Provide the (x, y) coordinate of the cell's center where the given text is located.  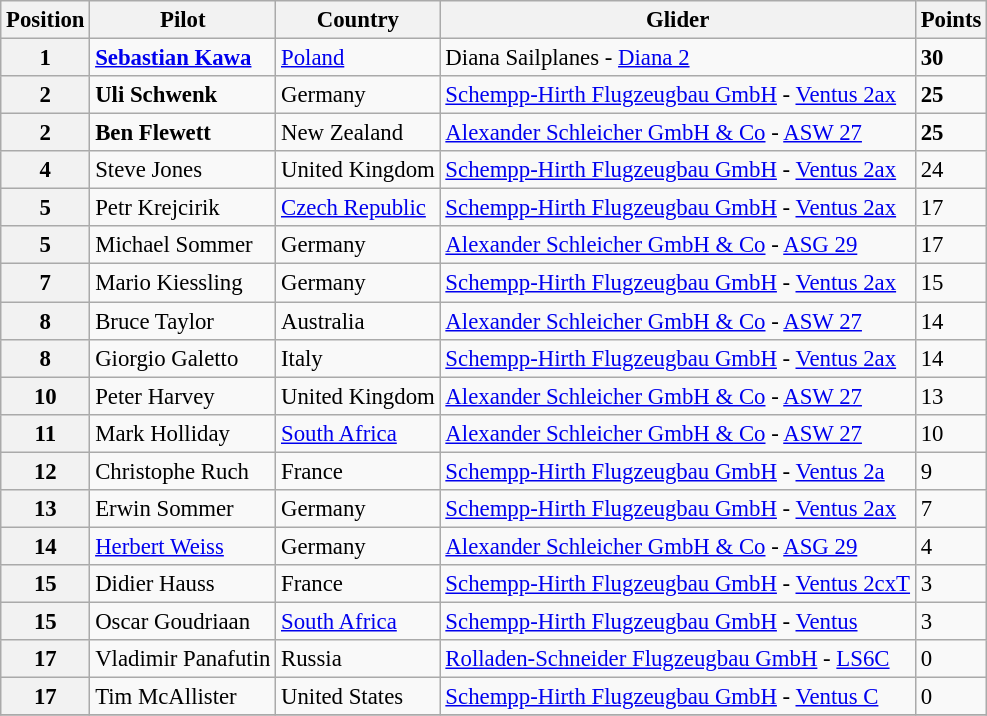
Country (358, 20)
Russia (358, 659)
Michael Sommer (183, 245)
30 (950, 58)
Rolladen-Schneider Flugzeugbau GmbH - LS6C (678, 659)
Schempp-Hirth Flugzeugbau GmbH - Ventus (678, 621)
24 (950, 170)
New Zealand (358, 133)
11 (46, 433)
Position (46, 20)
Petr Krejcirik (183, 208)
Mark Holliday (183, 433)
Tim McAllister (183, 697)
Mario Kiessling (183, 283)
Christophe Ruch (183, 471)
Herbert Weiss (183, 546)
Peter Harvey (183, 396)
Poland (358, 58)
Ben Flewett (183, 133)
Schempp-Hirth Flugzeugbau GmbH - Ventus 2a (678, 471)
Glider (678, 20)
12 (46, 471)
Uli Schwenk (183, 95)
9 (950, 471)
Pilot (183, 20)
Giorgio Galetto (183, 358)
Czech Republic (358, 208)
Schempp-Hirth Flugzeugbau GmbH - Ventus 2cxT (678, 584)
Bruce Taylor (183, 321)
Italy (358, 358)
Schempp-Hirth Flugzeugbau GmbH - Ventus C (678, 697)
Steve Jones (183, 170)
United States (358, 697)
Didier Hauss (183, 584)
Australia (358, 321)
Diana Sailplanes - Diana 2 (678, 58)
Oscar Goudriaan (183, 621)
1 (46, 58)
Sebastian Kawa (183, 58)
Points (950, 20)
Erwin Sommer (183, 509)
Vladimir Panafutin (183, 659)
